Search for the cell housing the specified text and yield its (X, Y) center coordinate. 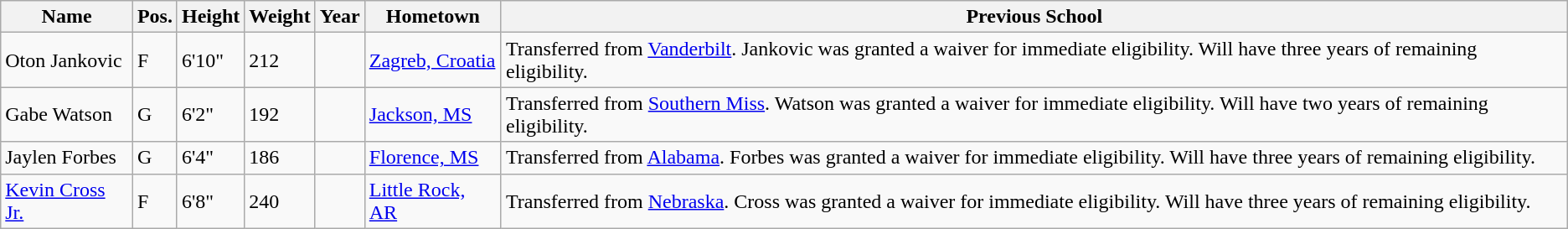
6'8" (210, 201)
Oton Jankovic (67, 60)
Transferred from Alabama. Forbes was granted a waiver for immediate eligibility. Will have three years of remaining eligibility. (1034, 158)
Florence, MS (432, 158)
Hometown (432, 17)
Transferred from Southern Miss. Watson was granted a waiver for immediate eligibility. Will have two years of remaining eligibility. (1034, 114)
6'4" (210, 158)
Height (210, 17)
Weight (280, 17)
192 (280, 114)
Little Rock, AR (432, 201)
Name (67, 17)
6'10" (210, 60)
Jackson, MS (432, 114)
Jaylen Forbes (67, 158)
Kevin Cross Jr. (67, 201)
Transferred from Vanderbilt. Jankovic was granted a waiver for immediate eligibility. Will have three years of remaining eligibility. (1034, 60)
212 (280, 60)
240 (280, 201)
Year (340, 17)
Gabe Watson (67, 114)
Pos. (154, 17)
6'2" (210, 114)
Previous School (1034, 17)
Transferred from Nebraska. Cross was granted a waiver for immediate eligibility. Will have three years of remaining eligibility. (1034, 201)
Zagreb, Croatia (432, 60)
186 (280, 158)
